Return the (X, Y) coordinate for the center point of the cell that contains the specified text.  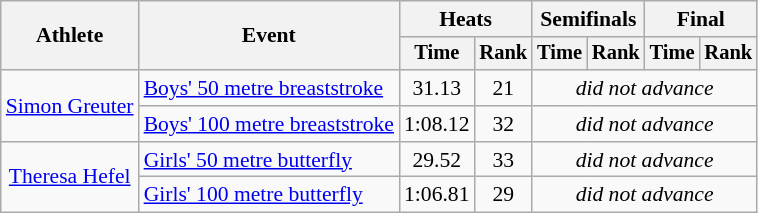
1:06.81 (436, 195)
21 (503, 88)
Theresa Hefel (70, 178)
32 (503, 124)
Boys' 50 metre breaststroke (269, 88)
Event (269, 36)
29 (503, 195)
Athlete (70, 36)
Boys' 100 metre breaststroke (269, 124)
Semifinals (588, 19)
Final (701, 19)
29.52 (436, 160)
Simon Greuter (70, 106)
31.13 (436, 88)
Heats (466, 19)
33 (503, 160)
1:08.12 (436, 124)
Girls' 50 metre butterfly (269, 160)
Girls' 100 metre butterfly (269, 195)
